Pinpoint the cell where the given text exists, returning its [x, y] midpoint coordinate. 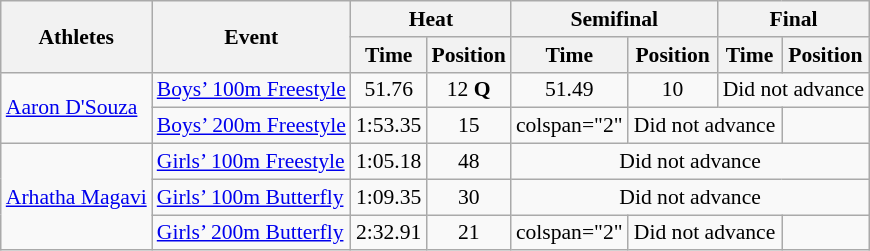
1:09.35 [388, 197]
Aaron D'Souza [76, 108]
Heat [431, 19]
30 [468, 197]
Boys’ 200m Freestyle [252, 126]
Event [252, 36]
1:05.18 [388, 162]
Girls’ 100m Freestyle [252, 162]
1:53.35 [388, 126]
12 Q [468, 90]
48 [468, 162]
10 [673, 90]
51.49 [570, 90]
Semifinal [614, 19]
2:32.91 [388, 233]
Boys’ 100m Freestyle [252, 90]
Athletes [76, 36]
21 [468, 233]
51.76 [388, 90]
Arhatha Magavi [76, 198]
Girls’ 100m Butterfly [252, 197]
Final [794, 19]
15 [468, 126]
Girls’ 200m Butterfly [252, 233]
